Search for the cell housing the specified text and yield its [X, Y] center coordinate. 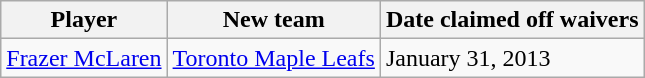
Toronto Maple Leafs [274, 58]
Player [84, 20]
Date claimed off waivers [512, 20]
Frazer McLaren [84, 58]
January 31, 2013 [512, 58]
New team [274, 20]
